Locate the cell with the specified text and output its (X, Y) center coordinate. 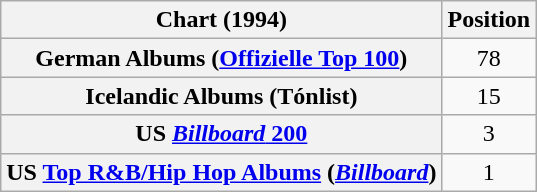
1 (489, 172)
3 (489, 134)
US Billboard 200 (222, 134)
US Top R&B/Hip Hop Albums (Billboard) (222, 172)
Icelandic Albums (Tónlist) (222, 96)
Position (489, 20)
Chart (1994) (222, 20)
German Albums (Offizielle Top 100) (222, 58)
15 (489, 96)
78 (489, 58)
